Detect which cell encompasses the target text, then output its (X, Y) center coordinate. 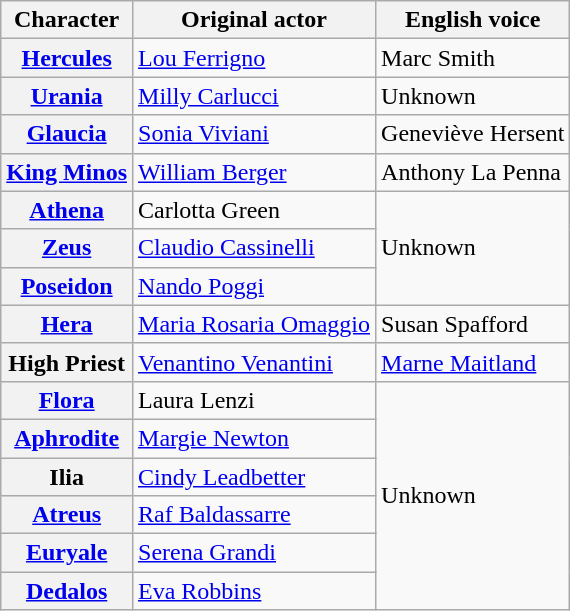
Serena Grandi (254, 553)
Atreus (67, 515)
William Berger (254, 172)
Hercules (67, 58)
Original actor (254, 20)
Zeus (67, 248)
Hera (67, 324)
Venantino Venantini (254, 362)
Euryale (67, 553)
Maria Rosaria Omaggio (254, 324)
Anthony La Penna (473, 172)
Eva Robbins (254, 591)
Margie Newton (254, 438)
Cindy Leadbetter (254, 477)
Dedalos (67, 591)
Flora (67, 400)
Raf Baldassarre (254, 515)
High Priest (67, 362)
Poseidon (67, 286)
Glaucia (67, 134)
English voice (473, 20)
Urania (67, 96)
Sonia Viviani (254, 134)
Ilia (67, 477)
Laura Lenzi (254, 400)
Aphrodite (67, 438)
Milly Carlucci (254, 96)
Carlotta Green (254, 210)
Claudio Cassinelli (254, 248)
Nando Poggi (254, 286)
Athena (67, 210)
Lou Ferrigno (254, 58)
Marne Maitland (473, 362)
Susan Spafford (473, 324)
Geneviève Hersent (473, 134)
Character (67, 20)
Marc Smith (473, 58)
King Minos (67, 172)
